Search for the cell housing the specified text and yield its [x, y] center coordinate. 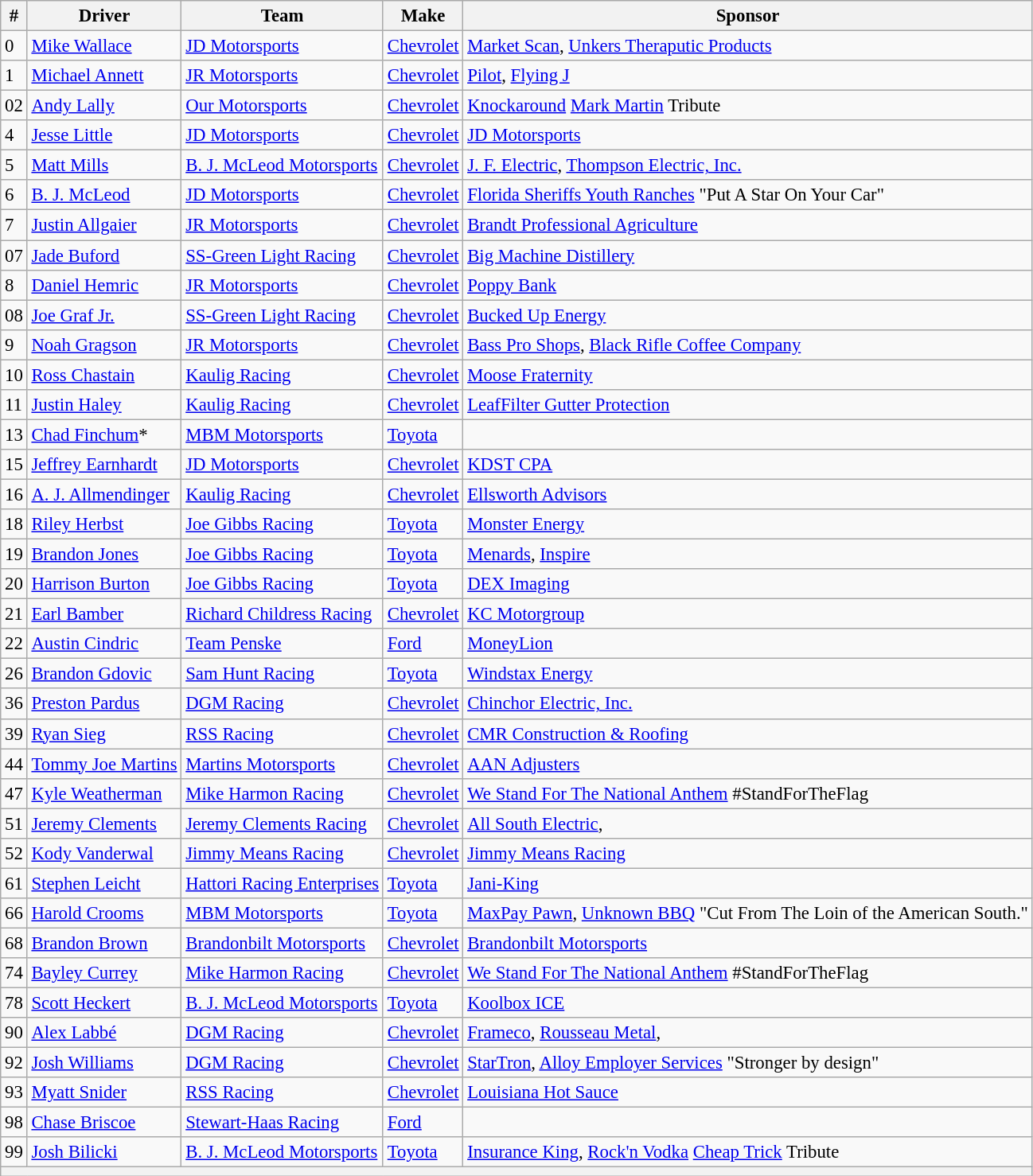
Our Motorsports [283, 106]
Bass Pro Shops, Black Rifle Coffee Company [748, 345]
Myatt Snider [104, 1092]
Chad Finchum* [104, 434]
Scott Heckert [104, 1003]
Team [283, 16]
Tommy Joe Martins [104, 764]
Brandon Jones [104, 555]
26 [14, 674]
Hattori Racing Enterprises [283, 883]
A. J. Allmendinger [104, 494]
All South Electric, [748, 824]
8 [14, 285]
Market Scan, Unkers Theraputic Products [748, 46]
Harold Crooms [104, 913]
AAN Adjusters [748, 764]
# [14, 16]
B. J. McLeod [104, 195]
19 [14, 555]
Michael Annett [104, 76]
Koolbox ICE [748, 1003]
99 [14, 1153]
9 [14, 345]
Windstax Energy [748, 674]
22 [14, 644]
Daniel Hemric [104, 285]
51 [14, 824]
18 [14, 524]
61 [14, 883]
5 [14, 165]
93 [14, 1092]
Make [423, 16]
39 [14, 734]
Pilot, Flying J [748, 76]
CMR Construction & Roofing [748, 734]
DEX Imaging [748, 584]
66 [14, 913]
Kody Vanderwal [104, 854]
StarTron, Alloy Employer Services "Stronger by design" [748, 1063]
Moose Fraternity [748, 375]
98 [14, 1123]
Alex Labbé [104, 1033]
Mike Wallace [104, 46]
Jeremy Clements [104, 824]
44 [14, 764]
Richard Childress Racing [283, 614]
Stewart-Haas Racing [283, 1123]
Martins Motorsports [283, 764]
16 [14, 494]
11 [14, 405]
MaxPay Pawn, Unknown BBQ "Cut From The Loin of the American South." [748, 913]
Driver [104, 16]
Riley Herbst [104, 524]
Ross Chastain [104, 375]
7 [14, 225]
Florida Sheriffs Youth Ranches "Put A Star On Your Car" [748, 195]
Preston Pardus [104, 704]
6 [14, 195]
Frameco, Rousseau Metal, [748, 1033]
Chinchor Electric, Inc. [748, 704]
Brandt Professional Agriculture [748, 225]
Josh Bilicki [104, 1153]
Brandon Gdovic [104, 674]
Ellsworth Advisors [748, 494]
Josh Williams [104, 1063]
KDST CPA [748, 465]
Jesse Little [104, 135]
Joe Graf Jr. [104, 315]
Noah Gragson [104, 345]
Matt Mills [104, 165]
Bayley Currey [104, 973]
08 [14, 315]
Ryan Sieg [104, 734]
90 [14, 1033]
1 [14, 76]
Menards, Inspire [748, 555]
Team Penske [283, 644]
Justin Haley [104, 405]
Big Machine Distillery [748, 255]
13 [14, 434]
Earl Bamber [104, 614]
02 [14, 106]
Kyle Weatherman [104, 793]
78 [14, 1003]
Austin Cindric [104, 644]
J. F. Electric, Thompson Electric, Inc. [748, 165]
Louisiana Hot Sauce [748, 1092]
LeafFilter Gutter Protection [748, 405]
Chase Briscoe [104, 1123]
Harrison Burton [104, 584]
Jeremy Clements Racing [283, 824]
Stephen Leicht [104, 883]
Bucked Up Energy [748, 315]
20 [14, 584]
10 [14, 375]
Monster Energy [748, 524]
4 [14, 135]
Andy Lally [104, 106]
68 [14, 943]
Jani-King [748, 883]
Justin Allgaier [104, 225]
Sponsor [748, 16]
74 [14, 973]
47 [14, 793]
Sam Hunt Racing [283, 674]
07 [14, 255]
52 [14, 854]
Jade Buford [104, 255]
Knockaround Mark Martin Tribute [748, 106]
Jeffrey Earnhardt [104, 465]
0 [14, 46]
MoneyLion [748, 644]
15 [14, 465]
Poppy Bank [748, 285]
21 [14, 614]
KC Motorgroup [748, 614]
Brandon Brown [104, 943]
Insurance King, Rock'n Vodka Cheap Trick Tribute [748, 1153]
36 [14, 704]
92 [14, 1063]
